Provide the (X, Y) coordinate of the cell's center where the given text is located.  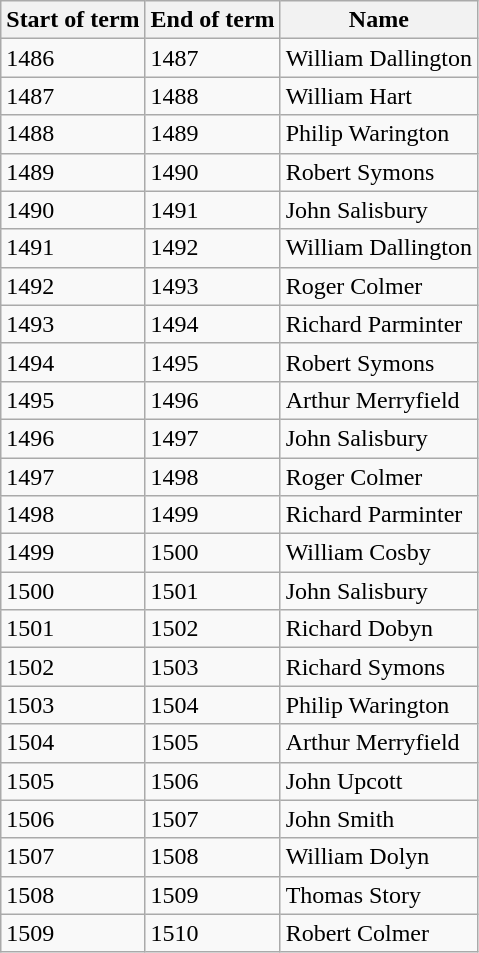
William Cosby (378, 553)
1486 (73, 58)
Richard Symons (378, 667)
John Upcott (378, 781)
William Dolyn (378, 857)
Thomas Story (378, 895)
John Smith (378, 819)
Start of term (73, 20)
William Hart (378, 96)
1510 (212, 933)
End of term (212, 20)
Name (378, 20)
Robert Colmer (378, 933)
Richard Dobyn (378, 629)
